Return (x, y) of the center of cell containing provided text 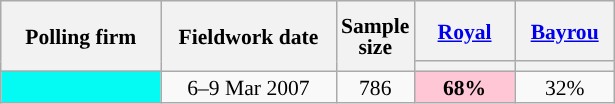
Bayrou (565, 31)
32% (565, 86)
68% (464, 86)
Fieldwork date (248, 36)
Samplesize (375, 36)
Polling firm (81, 36)
786 (375, 86)
6–9 Mar 2007 (248, 86)
Royal (464, 31)
